Return (x, y) of the center of cell containing provided text 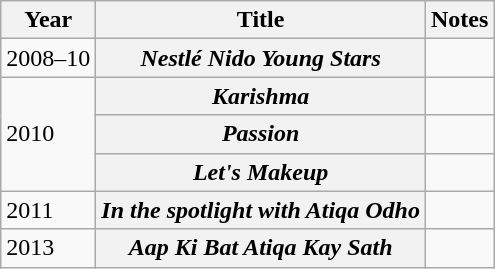
Aap Ki Bat Atiqa Kay Sath (261, 248)
Year (48, 20)
Notes (459, 20)
Passion (261, 134)
2011 (48, 210)
In the spotlight with Atiqa Odho (261, 210)
Karishma (261, 96)
2013 (48, 248)
2008–10 (48, 58)
Title (261, 20)
Nestlé Nido Young Stars (261, 58)
Let's Makeup (261, 172)
2010 (48, 134)
